Search for the cell housing the specified text and yield its [X, Y] center coordinate. 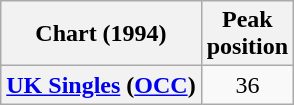
Chart (1994) [101, 34]
UK Singles (OCC) [101, 85]
Peakposition [247, 34]
36 [247, 85]
